Detect which cell encompasses the target text, then output its [x, y] center coordinate. 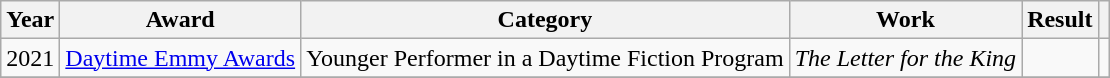
Award [180, 20]
Daytime Emmy Awards [180, 58]
Category [546, 20]
The Letter for the King [905, 58]
Younger Performer in a Daytime Fiction Program [546, 58]
Year [30, 20]
2021 [30, 58]
Work [905, 20]
Result [1060, 20]
